From the cell containing the given text, extract its center point as [X, Y] coordinate. 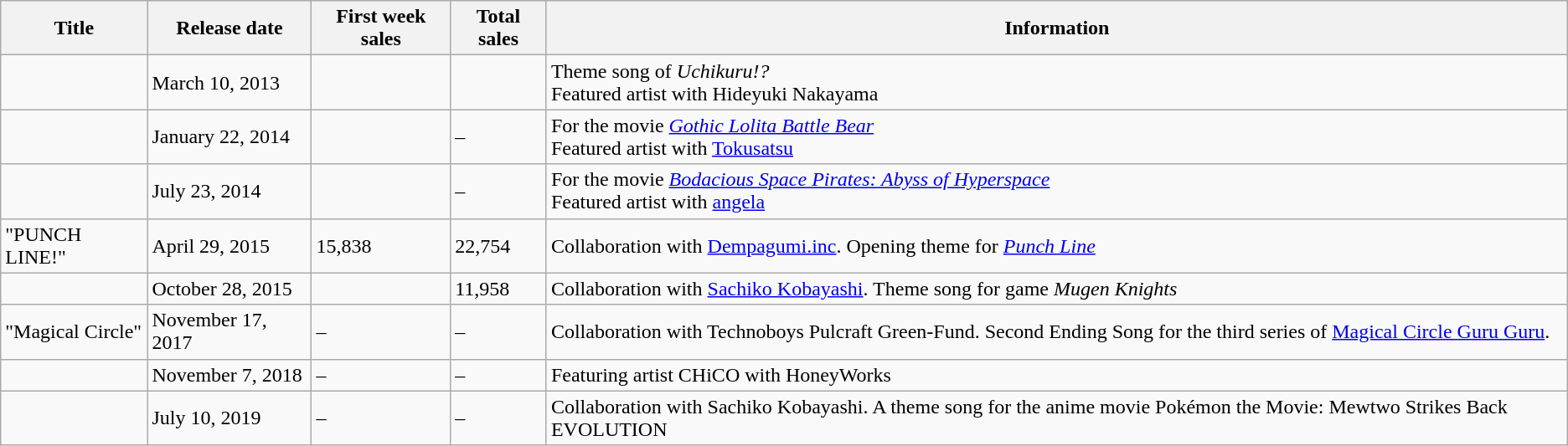
11,958 [499, 289]
March 10, 2013 [230, 82]
November 7, 2018 [230, 375]
"PUNCH LINE!" [74, 246]
April 29, 2015 [230, 246]
November 17, 2017 [230, 331]
Collaboration with Sachiko Kobayashi. A theme song for the anime movie Pokémon the Movie: Mewtwo Strikes Back EVOLUTION [1057, 418]
Theme song of Uchikuru!?Featured artist with Hideyuki Nakayama [1057, 82]
January 22, 2014 [230, 137]
Collaboration with Technoboys Pulcraft Green-Fund. Second Ending Song for the third series of Magical Circle Guru Guru. [1057, 331]
Total sales [499, 28]
July 23, 2014 [230, 191]
For the movie Gothic Lolita Battle BearFeatured artist with Tokusatsu [1057, 137]
July 10, 2019 [230, 418]
October 28, 2015 [230, 289]
First week sales [381, 28]
22,754 [499, 246]
Information [1057, 28]
Featuring artist CHiCO with HoneyWorks [1057, 375]
15,838 [381, 246]
"Magical Circle" [74, 331]
Release date [230, 28]
Collaboration with Sachiko Kobayashi. Theme song for game Mugen Knights [1057, 289]
Title [74, 28]
Collaboration with Dempagumi.inc. Opening theme for Punch Line [1057, 246]
For the movie Bodacious Space Pirates: Abyss of HyperspaceFeatured artist with angela [1057, 191]
